Find where the given text appears and provide that cell's center as [x, y] coordinate. 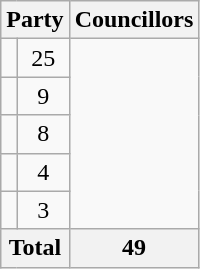
9 [43, 96]
49 [134, 248]
3 [43, 210]
8 [43, 134]
Total [35, 248]
Party [35, 20]
4 [43, 172]
25 [43, 58]
Councillors [134, 20]
